Find where the given text appears and provide that cell's center as (x, y) coordinate. 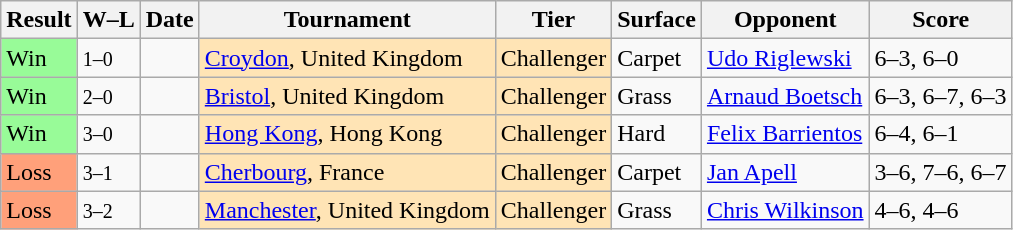
Manchester, United Kingdom (347, 210)
2–0 (108, 96)
Date (170, 20)
Tournament (347, 20)
4–6, 4–6 (940, 210)
3–0 (108, 134)
Udo Riglewski (785, 58)
Hard (657, 134)
Felix Barrientos (785, 134)
Bristol, United Kingdom (347, 96)
Croydon, United Kingdom (347, 58)
Result (39, 20)
Arnaud Boetsch (785, 96)
W–L (108, 20)
6–3, 6–7, 6–3 (940, 96)
Chris Wilkinson (785, 210)
Surface (657, 20)
Tier (553, 20)
3–1 (108, 172)
Cherbourg, France (347, 172)
Jan Apell (785, 172)
Score (940, 20)
6–4, 6–1 (940, 134)
1–0 (108, 58)
3–2 (108, 210)
Hong Kong, Hong Kong (347, 134)
3–6, 7–6, 6–7 (940, 172)
Opponent (785, 20)
6–3, 6–0 (940, 58)
